From the cell containing the given text, extract its center point as (x, y) coordinate. 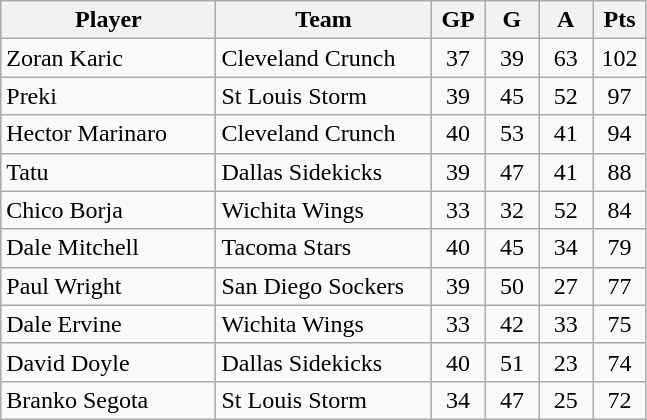
74 (620, 362)
51 (512, 362)
72 (620, 400)
77 (620, 286)
Pts (620, 20)
53 (512, 134)
San Diego Sockers (324, 286)
Paul Wright (108, 286)
Hector Marinaro (108, 134)
David Doyle (108, 362)
Tacoma Stars (324, 248)
GP (458, 20)
27 (566, 286)
G (512, 20)
97 (620, 96)
63 (566, 58)
42 (512, 324)
Preki (108, 96)
Player (108, 20)
Branko Segota (108, 400)
79 (620, 248)
Team (324, 20)
75 (620, 324)
50 (512, 286)
37 (458, 58)
A (566, 20)
Chico Borja (108, 210)
32 (512, 210)
Dale Ervine (108, 324)
84 (620, 210)
94 (620, 134)
Dale Mitchell (108, 248)
25 (566, 400)
Zoran Karic (108, 58)
23 (566, 362)
102 (620, 58)
88 (620, 172)
Tatu (108, 172)
